Pinpoint the cell where the given text exists, returning its (x, y) midpoint coordinate. 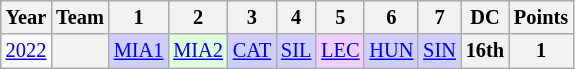
16th (485, 51)
3 (252, 17)
SIL (296, 51)
DC (485, 17)
SIN (440, 51)
6 (391, 17)
2 (198, 17)
HUN (391, 51)
MIA2 (198, 51)
2022 (26, 51)
MIA1 (139, 51)
5 (340, 17)
LEC (340, 51)
Year (26, 17)
Points (541, 17)
4 (296, 17)
7 (440, 17)
Team (80, 17)
CAT (252, 51)
